Detect which cell encompasses the target text, then output its [X, Y] center coordinate. 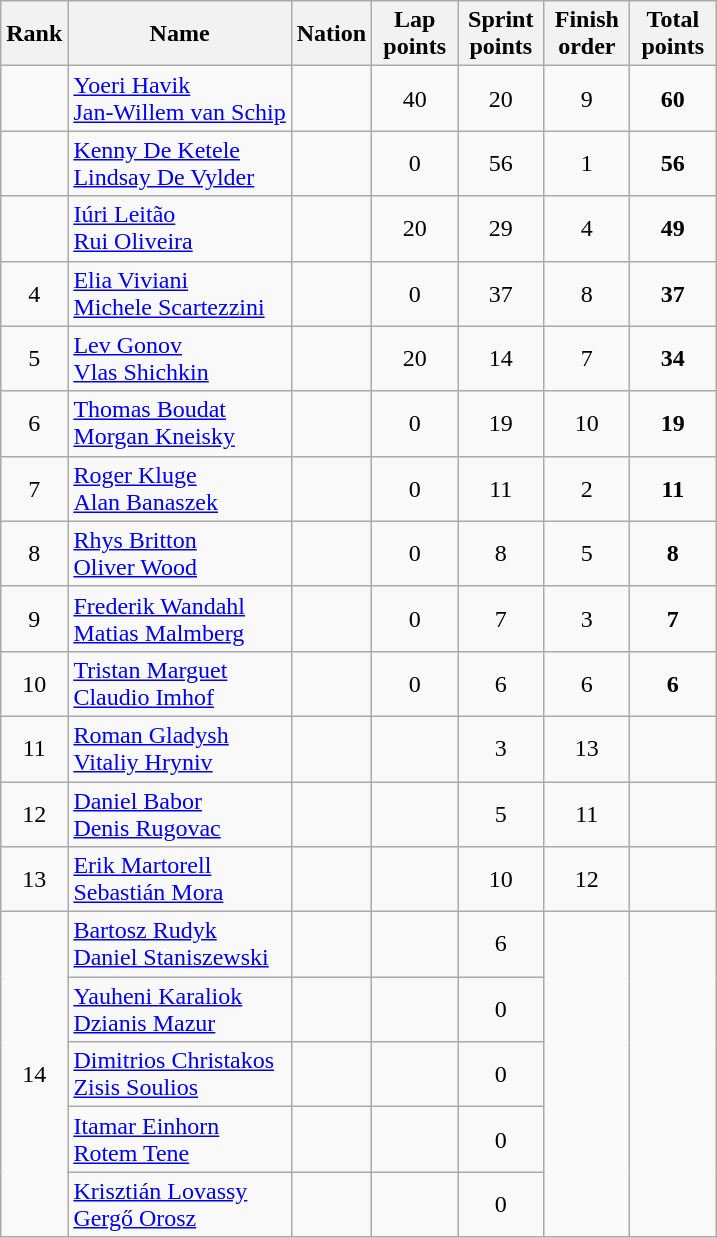
Rhys BrittonOliver Wood [180, 554]
Dimitrios Christakos Zisis Soulios [180, 1074]
Daniel BaborDenis Rugovac [180, 814]
Nation [331, 34]
Roman GladyshVitaliy Hryniv [180, 748]
2 [587, 488]
29 [501, 228]
Thomas BoudatMorgan Kneisky [180, 424]
Yoeri HavikJan-Willem van Schip [180, 98]
60 [673, 98]
1 [587, 164]
Elia VivianiMichele Scartezzini [180, 294]
Total points [673, 34]
Lap points [415, 34]
34 [673, 358]
Krisztián LovassyGergő Orosz [180, 1204]
Finish order [587, 34]
Name [180, 34]
40 [415, 98]
Bartosz RudykDaniel Staniszewski [180, 944]
49 [673, 228]
Frederik WandahlMatias Malmberg [180, 618]
Sprint points [501, 34]
Erik MartorellSebastián Mora [180, 880]
Iúri LeitãoRui Oliveira [180, 228]
Roger KlugeAlan Banaszek [180, 488]
Itamar EinhornRotem Tene [180, 1140]
Tristan MarguetClaudio Imhof [180, 684]
Lev GonovVlas Shichkin [180, 358]
Rank [34, 34]
Kenny De KeteleLindsay De Vylder [180, 164]
Yauheni KaraliokDzianis Mazur [180, 1010]
